Capture the cell that displays the provided text and extract its [X, Y] central coordinate. 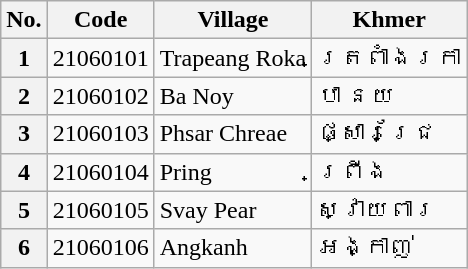
អង្កាញ់ [390, 248]
4 [24, 172]
ផ្សារជ្រែ [390, 134]
Trapeang Roka [233, 58]
Svay Pear [233, 210]
1 [24, 58]
5 [24, 210]
Village [233, 20]
21060104 [100, 172]
21060102 [100, 96]
Phsar Chreae [233, 134]
21060103 [100, 134]
6 [24, 248]
No. [24, 20]
Code [100, 20]
បា នយ [390, 96]
21060101 [100, 58]
Ba Noy [233, 96]
ព្រីង [390, 172]
21060106 [100, 248]
ស្វាយពារ [390, 210]
3 [24, 134]
ត្រពាំងរកា [390, 58]
2 [24, 96]
Khmer [390, 20]
21060105 [100, 210]
Angkanh [233, 248]
Pring [233, 172]
